Scan for the cell matching the given text and deliver its [x, y] coordinate at center. 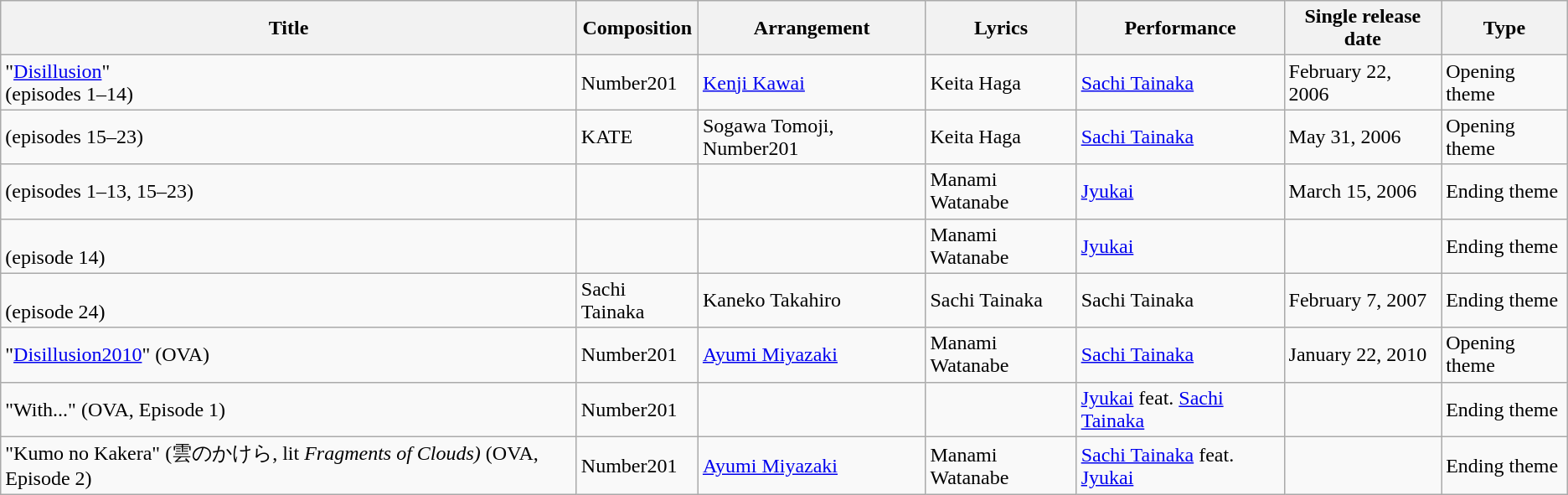
"Disillusion"(episodes 1–14) [289, 82]
Sachi Tainaka feat. Jyukai [1180, 466]
January 22, 2010 [1363, 355]
February 22, 2006 [1363, 82]
Jyukai feat. Sachi Tainaka [1180, 409]
Type [1504, 28]
Composition [637, 28]
(episodes 1–13, 15–23) [289, 191]
Sogawa Tomoji, Number201 [811, 137]
Single release date [1363, 28]
Kenji Kawai [811, 82]
"Kumo no Kakera" (雲のかけら, lit Fragments of Clouds) (OVA, Episode 2) [289, 466]
(episode 14) [289, 246]
Title [289, 28]
May 31, 2006 [1363, 137]
February 7, 2007 [1363, 300]
"Disillusion2010" (OVA) [289, 355]
(episode 24) [289, 300]
Lyrics [1001, 28]
(episodes 15–23) [289, 137]
Kaneko Takahiro [811, 300]
Arrangement [811, 28]
KATE [637, 137]
"With..." (OVA, Episode 1) [289, 409]
March 15, 2006 [1363, 191]
Performance [1180, 28]
